Locate the cell with the specified text and output its (x, y) center coordinate. 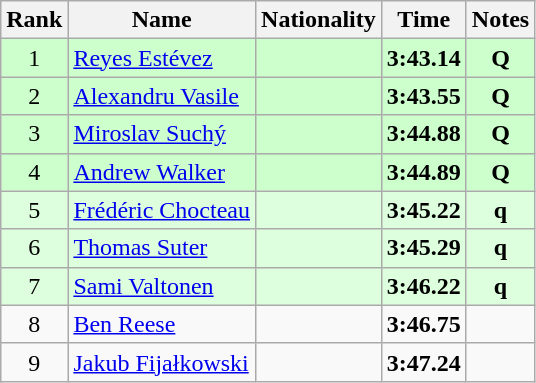
3:47.24 (424, 362)
3:44.88 (424, 134)
3:43.14 (424, 58)
3:45.29 (424, 248)
3 (34, 134)
Frédéric Chocteau (162, 210)
3:43.55 (424, 96)
Alexandru Vasile (162, 96)
Name (162, 20)
4 (34, 172)
Time (424, 20)
Rank (34, 20)
3:45.22 (424, 210)
Ben Reese (162, 324)
6 (34, 248)
3:46.75 (424, 324)
Nationality (319, 20)
3:44.89 (424, 172)
9 (34, 362)
Sami Valtonen (162, 286)
Notes (500, 20)
7 (34, 286)
Miroslav Suchý (162, 134)
5 (34, 210)
3:46.22 (424, 286)
1 (34, 58)
Thomas Suter (162, 248)
8 (34, 324)
Andrew Walker (162, 172)
Reyes Estévez (162, 58)
Jakub Fijałkowski (162, 362)
2 (34, 96)
